Locate the cell with the specified text and output its (X, Y) center coordinate. 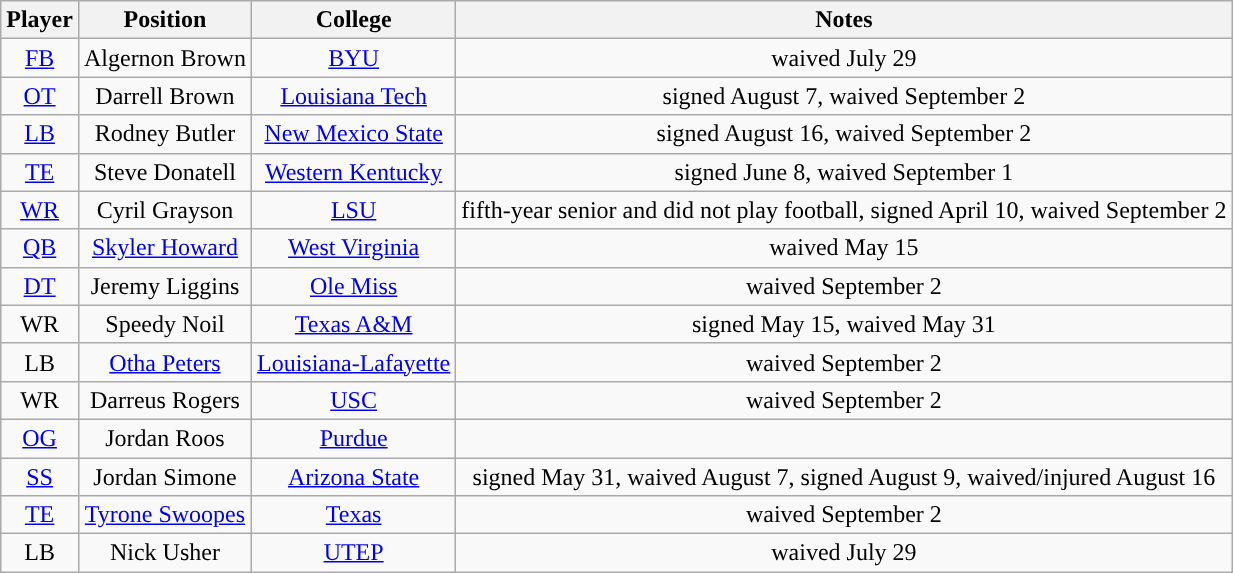
Skyler Howard (164, 248)
signed May 31, waived August 7, signed August 9, waived/injured August 16 (844, 477)
BYU (353, 58)
Purdue (353, 438)
Nick Usher (164, 553)
SS (40, 477)
New Mexico State (353, 134)
Darrell Brown (164, 96)
College (353, 20)
signed August 16, waived September 2 (844, 134)
fifth-year senior and did not play football, signed April 10, waived September 2 (844, 210)
Algernon Brown (164, 58)
Steve Donatell (164, 172)
signed August 7, waived September 2 (844, 96)
Tyrone Swoopes (164, 515)
QB (40, 248)
Louisiana Tech (353, 96)
Jeremy Liggins (164, 286)
OG (40, 438)
Ole Miss (353, 286)
Arizona State (353, 477)
Louisiana-Lafayette (353, 362)
Player (40, 20)
waived May 15 (844, 248)
FB (40, 58)
OT (40, 96)
Darreus Rogers (164, 400)
Texas (353, 515)
signed June 8, waived September 1 (844, 172)
Cyril Grayson (164, 210)
Jordan Simone (164, 477)
Jordan Roos (164, 438)
Texas A&M (353, 324)
West Virginia (353, 248)
DT (40, 286)
Western Kentucky (353, 172)
Otha Peters (164, 362)
Notes (844, 20)
UTEP (353, 553)
Position (164, 20)
signed May 15, waived May 31 (844, 324)
LSU (353, 210)
Speedy Noil (164, 324)
USC (353, 400)
Rodney Butler (164, 134)
